Return the (x, y) coordinate for the center point of the cell that contains the specified text.  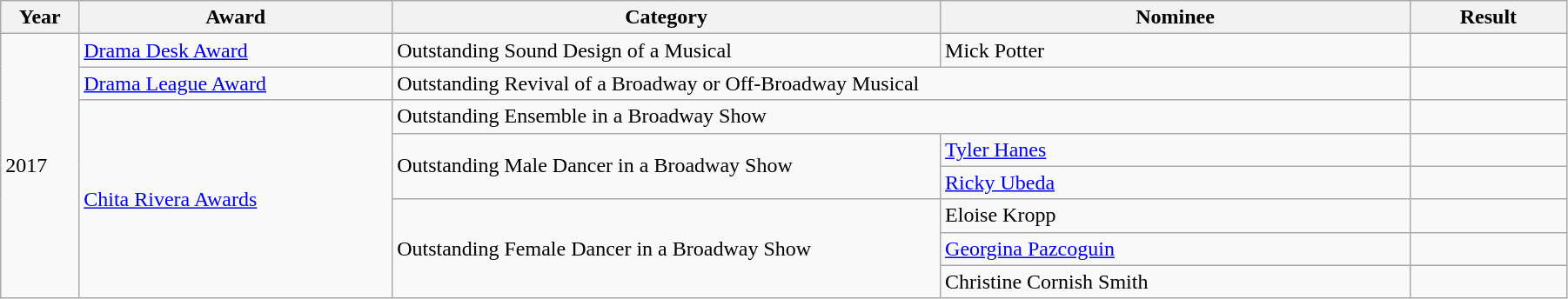
Outstanding Male Dancer in a Broadway Show (667, 166)
Outstanding Revival of a Broadway or Off-Broadway Musical (901, 83)
2017 (40, 166)
Chita Rivera Awards (236, 199)
Result (1488, 17)
Outstanding Sound Design of a Musical (667, 50)
Outstanding Ensemble in a Broadway Show (901, 116)
Nominee (1176, 17)
Christine Cornish Smith (1176, 282)
Drama Desk Award (236, 50)
Year (40, 17)
Drama League Award (236, 83)
Georgina Pazcoguin (1176, 249)
Mick Potter (1176, 50)
Ricky Ubeda (1176, 183)
Tyler Hanes (1176, 149)
Eloise Kropp (1176, 216)
Award (236, 17)
Category (667, 17)
Outstanding Female Dancer in a Broadway Show (667, 249)
